Provide the (x, y) coordinate of the cell's center where the given text is located.  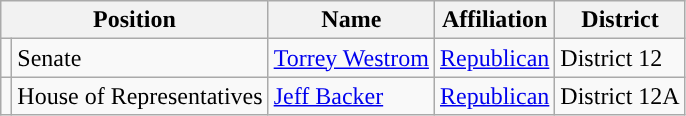
Jeff Backer (351, 96)
House of Representatives (140, 96)
Torrey Westrom (351, 58)
Name (351, 20)
District (620, 20)
District 12 (620, 58)
Position (134, 20)
District 12A (620, 96)
Senate (140, 58)
Affiliation (494, 20)
